Pinpoint the cell where the given text exists, returning its [X, Y] midpoint coordinate. 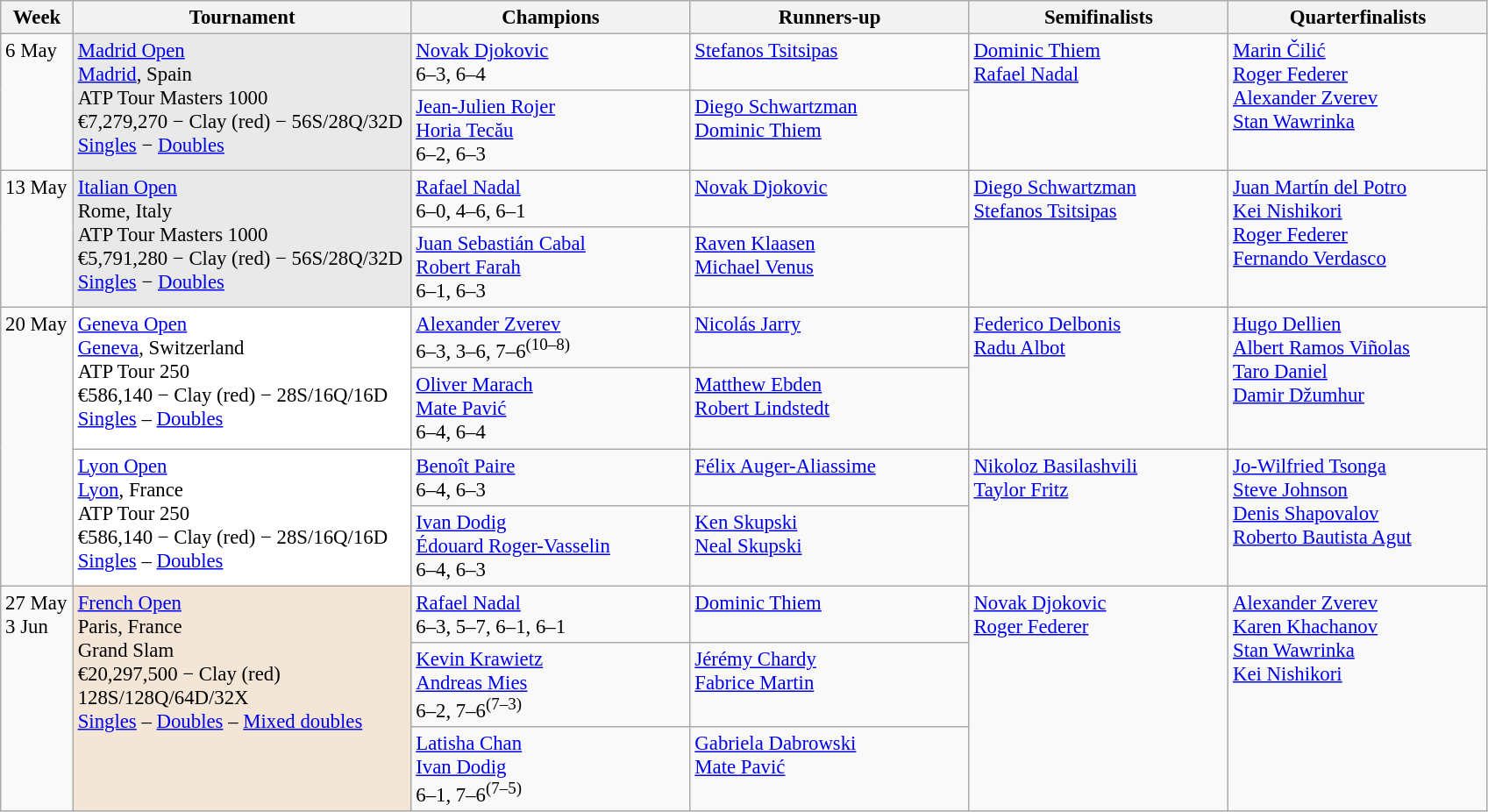
27 May3 Jun [37, 698]
Quarterfinalists [1358, 18]
Nicolás Jarry [829, 338]
Dominic Thiem Rafael Nadal [1099, 103]
Jérémy Chardy Fabrice Martin [829, 684]
Benoît Paire6–4, 6–3 [551, 477]
Alexander Zverev6–3, 3–6, 7–6(10–8) [551, 338]
6 May [37, 103]
Novak Djokovic6–3, 6–4 [551, 63]
Week [37, 18]
Federico Delbonis Radu Albot [1099, 379]
Rafael Nadal6–0, 4–6, 6–1 [551, 200]
Hugo Dellien Albert Ramos Viñolas Taro Daniel Damir Džumhur [1358, 379]
13 May [37, 239]
Jo-Wilfried Tsonga Steve Johnson Denis Shapovalov Roberto Bautista Agut [1358, 517]
Italian Open Rome, ItalyATP Tour Masters 1000€5,791,280 − Clay (red) − 56S/28Q/32DSingles − Doubles [242, 239]
Alexander Zverev Karen Khachanov Stan Wawrinka Kei Nishikori [1358, 698]
20 May [37, 447]
Tournament [242, 18]
Lyon Open Lyon, FranceATP Tour 250€586,140 − Clay (red) − 28S/16Q/16DSingles – Doubles [242, 517]
Ivan Dodig Édouard Roger-Vasselin6–4, 6–3 [551, 545]
Kevin Krawietz Andreas Mies 6–2, 7–6(7–3) [551, 684]
Champions [551, 18]
Novak Djokovic Roger Federer [1099, 698]
Raven Klaasen Michael Venus [829, 267]
Stefanos Tsitsipas [829, 63]
Juan Sebastián Cabal Robert Farah6–1, 6–3 [551, 267]
Rafael Nadal 6–3, 5–7, 6–1, 6–1 [551, 614]
Geneva Open Geneva, SwitzerlandATP Tour 250€586,140 − Clay (red) − 28S/16Q/16DSingles – Doubles [242, 379]
Jean-Julien Rojer Horia Tecău6–2, 6–3 [551, 131]
French Open Paris, FranceGrand Slam€20,297,500 − Clay (red)128S/128Q/64D/32XSingles – Doubles – Mixed doubles [242, 698]
Novak Djokovic [829, 200]
Ken Skupski Neal Skupski [829, 545]
Juan Martín del Potro Kei Nishikori Roger Federer Fernando Verdasco [1358, 239]
Latisha Chan Ivan Dodig 6–1, 7–6(7–5) [551, 769]
Semifinalists [1099, 18]
Nikoloz Basilashvili Taylor Fritz [1099, 517]
Diego Schwartzman Dominic Thiem [829, 131]
Matthew Ebden Robert Lindstedt [829, 409]
Gabriela Dabrowski Mate Pavić [829, 769]
Madrid Open Madrid, SpainATP Tour Masters 1000€7,279,270 − Clay (red) − 56S/28Q/32DSingles − Doubles [242, 103]
Runners-up [829, 18]
Oliver Marach Mate Pavić6–4, 6–4 [551, 409]
Marin Čilić Roger Federer Alexander Zverev Stan Wawrinka [1358, 103]
Dominic Thiem [829, 614]
Félix Auger-Aliassime [829, 477]
Diego Schwartzman Stefanos Tsitsipas [1099, 239]
